Detect which cell encompasses the target text, then output its [x, y] center coordinate. 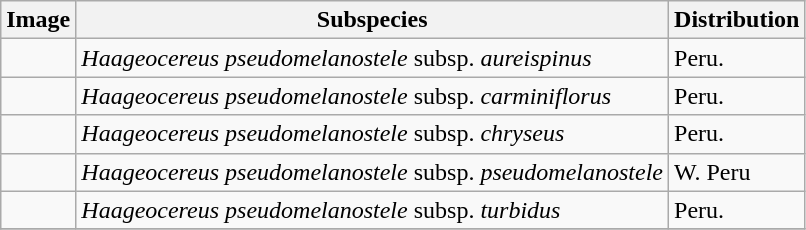
Haageocereus pseudomelanostele subsp. carminiflorus [372, 96]
Distribution [737, 20]
W. Peru [737, 172]
Haageocereus pseudomelanostele subsp. aureispinus [372, 58]
Subspecies [372, 20]
Image [38, 20]
Haageocereus pseudomelanostele subsp. pseudomelanostele [372, 172]
Haageocereus pseudomelanostele subsp. turbidus [372, 210]
Haageocereus pseudomelanostele subsp. chryseus [372, 134]
